Scan for the cell matching the given text and deliver its (x, y) coordinate at center. 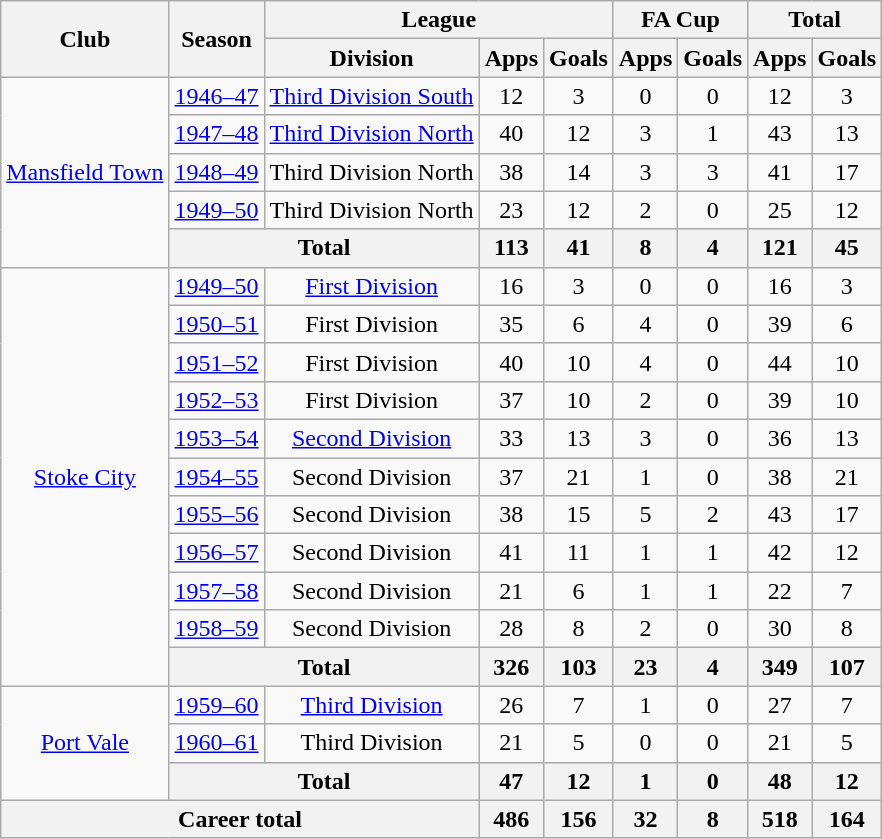
1952–53 (216, 400)
1957–58 (216, 591)
27 (780, 705)
1953–54 (216, 438)
Career total (240, 819)
48 (780, 781)
47 (511, 781)
1955–56 (216, 515)
Port Vale (85, 743)
326 (511, 667)
Season (216, 39)
1951–52 (216, 362)
42 (780, 553)
32 (645, 819)
349 (780, 667)
107 (847, 667)
Division (372, 58)
14 (579, 172)
15 (579, 515)
164 (847, 819)
1946–47 (216, 96)
28 (511, 629)
Stoke City (85, 476)
1956–57 (216, 553)
156 (579, 819)
26 (511, 705)
1958–59 (216, 629)
103 (579, 667)
League (438, 20)
45 (847, 248)
518 (780, 819)
1954–55 (216, 477)
Club (85, 39)
121 (780, 248)
486 (511, 819)
Third Division South (372, 96)
36 (780, 438)
FA Cup (680, 20)
25 (780, 210)
30 (780, 629)
1947–48 (216, 134)
1960–61 (216, 743)
35 (511, 324)
1948–49 (216, 172)
11 (579, 553)
1959–60 (216, 705)
44 (780, 362)
1950–51 (216, 324)
33 (511, 438)
22 (780, 591)
Mansfield Town (85, 172)
113 (511, 248)
